Capture the cell that displays the provided text and extract its [x, y] central coordinate. 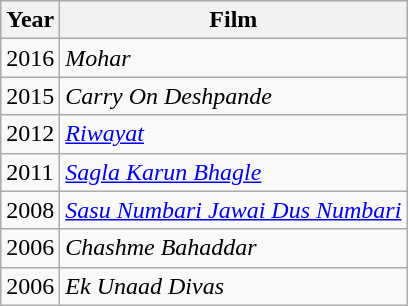
Mohar [234, 58]
2011 [30, 172]
Film [234, 20]
2008 [30, 210]
2012 [30, 134]
2015 [30, 96]
Year [30, 20]
Sasu Numbari Jawai Dus Numbari [234, 210]
Sagla Karun Bhagle [234, 172]
Riwayat [234, 134]
2016 [30, 58]
Chashme Bahaddar [234, 248]
Carry On Deshpande [234, 96]
Ek Unaad Divas [234, 286]
